Determine the (X, Y) coordinate at the center of the cell enclosing the given text.  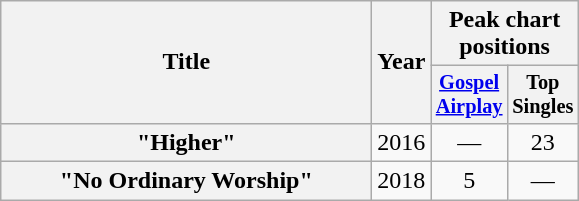
23 (542, 142)
Peak chart positions (504, 34)
5 (469, 181)
Title (186, 62)
2016 (402, 142)
"No Ordinary Worship" (186, 181)
2018 (402, 181)
"Higher" (186, 142)
Top Singles (542, 95)
Year (402, 62)
Gospel Airplay (469, 95)
